Return (X, Y) of the center of cell containing provided text 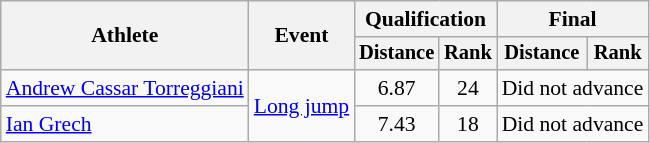
Event (302, 36)
Athlete (125, 36)
Long jump (302, 106)
24 (468, 88)
Andrew Cassar Torreggiani (125, 88)
6.87 (396, 88)
7.43 (396, 124)
Ian Grech (125, 124)
Final (573, 19)
18 (468, 124)
Qualification (425, 19)
